Identify which cell holds the provided text, then report its [x, y] central coordinate. 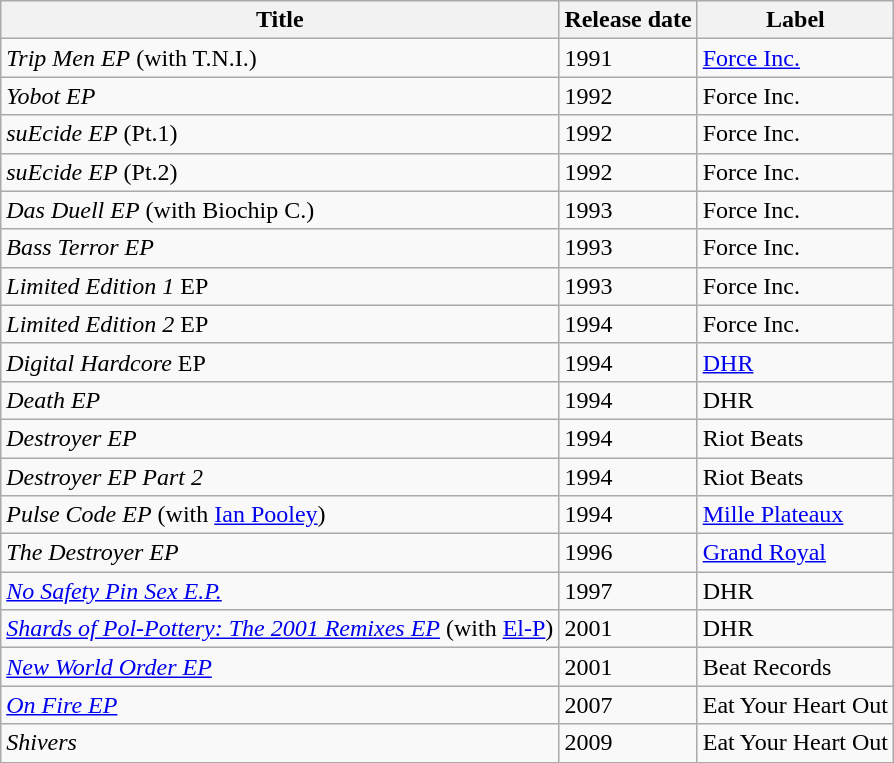
Digital Hardcore EP [280, 362]
Label [795, 20]
Bass Terror EP [280, 248]
Mille Plateaux [795, 515]
2007 [628, 705]
Grand Royal [795, 553]
suEcide EP (Pt.2) [280, 172]
Destroyer EP [280, 438]
No Safety Pin Sex E.P. [280, 591]
1991 [628, 58]
Shards of Pol-Pottery: The 2001 Remixes EP (with El-P) [280, 629]
Limited Edition 2 EP [280, 324]
Yobot EP [280, 96]
On Fire EP [280, 705]
Beat Records [795, 667]
Pulse Code EP (with Ian Pooley) [280, 515]
1996 [628, 553]
New World Order EP [280, 667]
Title [280, 20]
Release date [628, 20]
Death EP [280, 400]
Limited Edition 1 EP [280, 286]
Destroyer EP Part 2 [280, 477]
Das Duell EP (with Biochip C.) [280, 210]
suEcide EP (Pt.1) [280, 134]
Shivers [280, 743]
2009 [628, 743]
The Destroyer EP [280, 553]
Trip Men EP (with T.N.I.) [280, 58]
1997 [628, 591]
